Determine the [X, Y] coordinate at the center of the cell enclosing the given text.  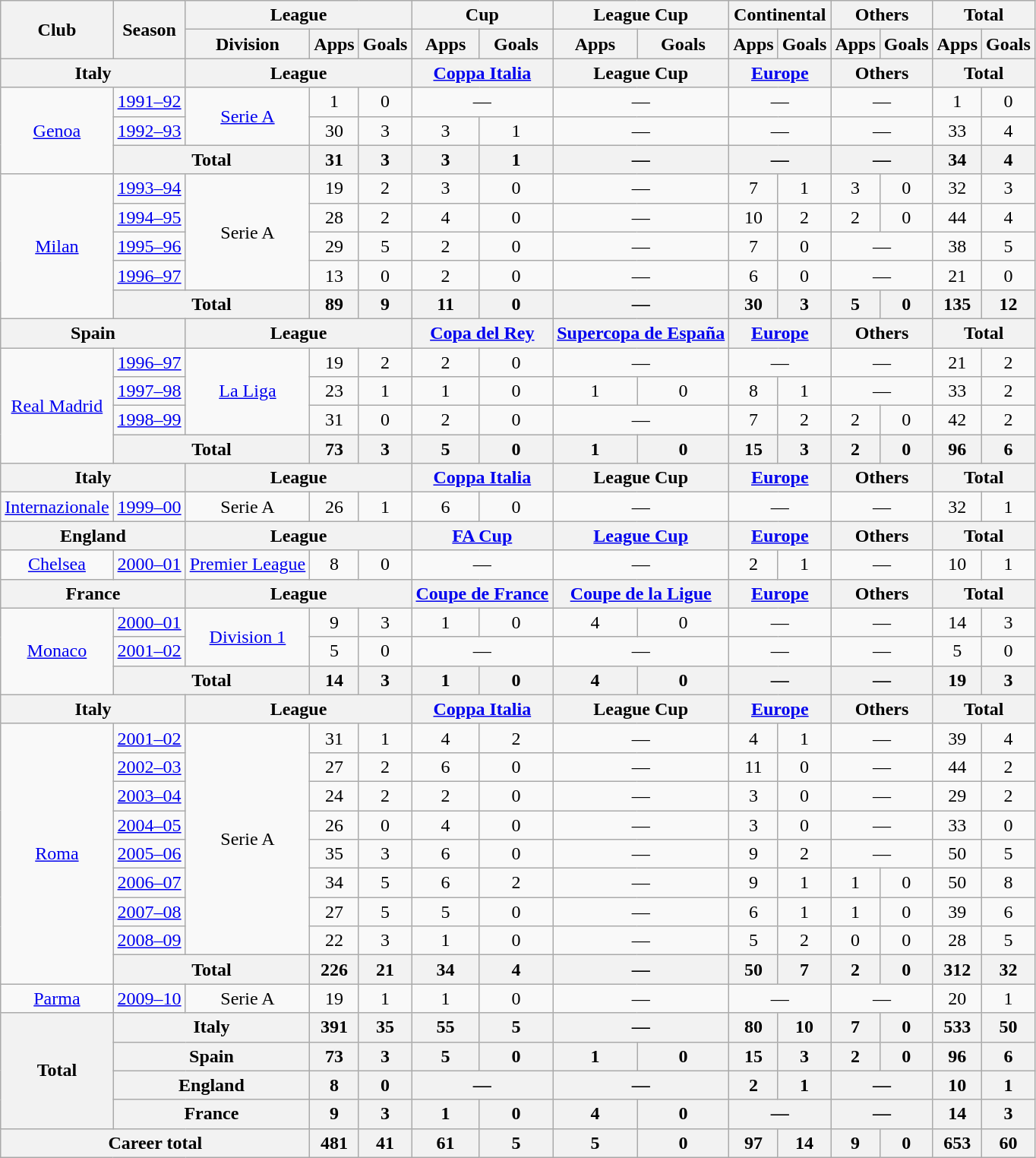
2007–08 [149, 912]
1993–94 [149, 188]
55 [445, 1027]
Coupe de France [482, 593]
653 [957, 1143]
60 [1009, 1143]
FA Cup [482, 536]
13 [334, 275]
2002–03 [149, 767]
61 [445, 1143]
2009–10 [149, 998]
Copa del Rey [482, 333]
135 [957, 304]
481 [334, 1143]
Division [248, 44]
Continental [780, 15]
Division 1 [248, 637]
2004–05 [149, 824]
Roma [57, 854]
1995–96 [149, 246]
Genoa [57, 131]
22 [334, 941]
533 [957, 1027]
1994–95 [149, 217]
Internazionale [57, 507]
1991–92 [149, 102]
24 [334, 796]
Monaco [57, 651]
Coupe de la Ligue [641, 593]
Milan [57, 246]
1997–98 [149, 391]
312 [957, 970]
38 [957, 246]
2008–09 [149, 941]
1998–99 [149, 420]
Parma [57, 998]
391 [334, 1027]
41 [385, 1143]
20 [957, 998]
80 [753, 1027]
Season [149, 30]
Cup [482, 15]
23 [334, 391]
1999–00 [149, 507]
2006–07 [149, 883]
12 [1009, 304]
Supercopa de España [641, 333]
Real Madrid [57, 406]
Club [57, 30]
226 [334, 970]
42 [957, 420]
89 [334, 304]
Premier League [248, 565]
Career total [155, 1143]
La Liga [248, 391]
1992–93 [149, 131]
2005–06 [149, 854]
2003–04 [149, 796]
Chelsea [57, 565]
97 [753, 1143]
